Extract the [X, Y] coordinate from the center of the cell holding the provided text.  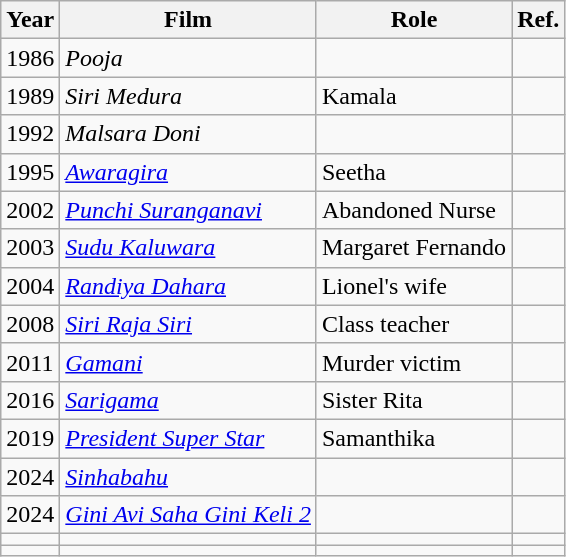
2011 [30, 362]
Lionel's wife [414, 286]
Siri Medura [188, 96]
Gamani [188, 362]
Sinhabahu [188, 477]
2004 [30, 286]
President Super Star [188, 438]
Pooja [188, 58]
Role [414, 20]
2002 [30, 210]
1989 [30, 96]
Punchi Suranganavi [188, 210]
Seetha [414, 172]
Gini Avi Saha Gini Keli 2 [188, 515]
Murder victim [414, 362]
2019 [30, 438]
Sister Rita [414, 400]
Margaret Fernando [414, 248]
Film [188, 20]
Kamala [414, 96]
Sarigama [188, 400]
Year [30, 20]
Awaragira [188, 172]
1992 [30, 134]
1986 [30, 58]
Class teacher [414, 324]
Sudu Kaluwara [188, 248]
2003 [30, 248]
Abandoned Nurse [414, 210]
Samanthika [414, 438]
2016 [30, 400]
Malsara Doni [188, 134]
Siri Raja Siri [188, 324]
2008 [30, 324]
Ref. [538, 20]
Randiya Dahara [188, 286]
1995 [30, 172]
